Pinpoint the cell where the given text exists, returning its [X, Y] midpoint coordinate. 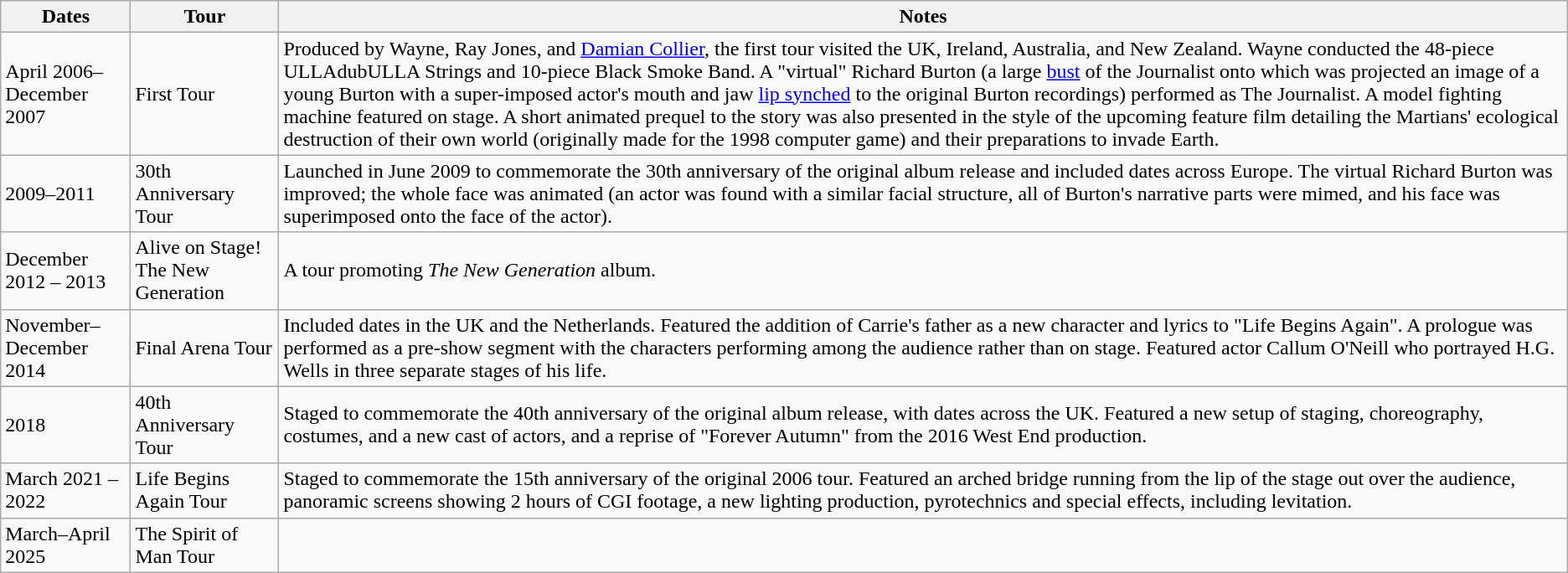
2018 [65, 425]
Tour [204, 17]
Life Begins Again Tour [204, 491]
A tour promoting The New Generation album. [923, 271]
March 2021 – 2022 [65, 491]
April 2006–December 2007 [65, 94]
Final Arena Tour [204, 348]
The Spirit of Man Tour [204, 545]
December 2012 – 2013 [65, 271]
Notes [923, 17]
40th Anniversary Tour [204, 425]
March–April 2025 [65, 545]
November–December 2014 [65, 348]
30th Anniversary Tour [204, 194]
Alive on Stage! The New Generation [204, 271]
Dates [65, 17]
First Tour [204, 94]
2009–2011 [65, 194]
